Capture the cell that displays the provided text and extract its [X, Y] central coordinate. 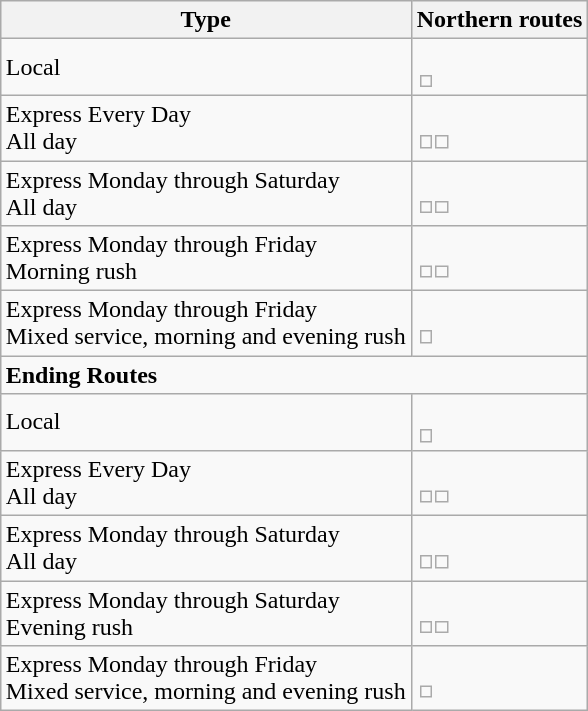
Northern routes [500, 20]
Express Monday through FridayMorning rush [206, 258]
Express Monday through SaturdayEvening rush [206, 612]
Type [206, 20]
Ending Routes [294, 375]
